Capture the cell that displays the provided text and extract its [X, Y] central coordinate. 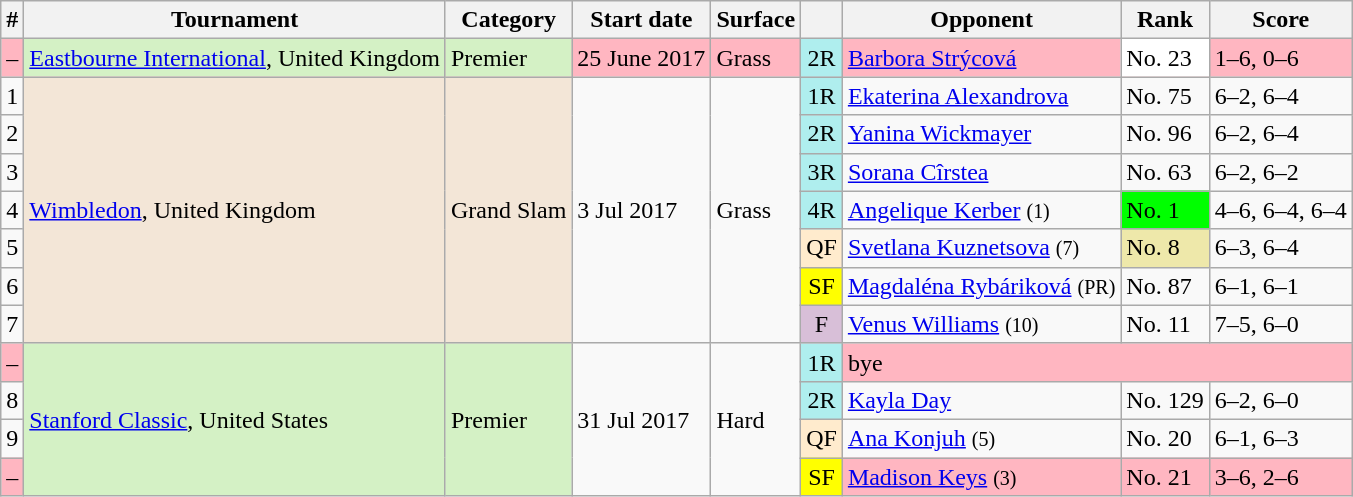
Rank [1165, 20]
No. 96 [1165, 134]
Eastbourne International, United Kingdom [235, 58]
Yanina Wickmayer [981, 134]
4R [822, 210]
No. 63 [1165, 172]
Grand Slam [508, 210]
Start date [642, 20]
25 June 2017 [642, 58]
No. 11 [1165, 324]
Svetlana Kuznetsova (7) [981, 248]
No. 23 [1165, 58]
Opponent [981, 20]
6–2, 6–2 [1280, 172]
F [822, 324]
No. 1 [1165, 210]
3 [12, 172]
3R [822, 172]
6 [12, 286]
6–2, 6–0 [1280, 400]
Barbora Strýcová [981, 58]
No. 20 [1165, 438]
Hard [756, 419]
1–6, 0–6 [1280, 58]
Venus Williams (10) [981, 324]
Ana Konjuh (5) [981, 438]
Tournament [235, 20]
8 [12, 400]
Madison Keys (3) [981, 477]
3 Jul 2017 [642, 210]
1 [12, 96]
No. 21 [1165, 477]
bye [1097, 362]
9 [12, 438]
6–1, 6–3 [1280, 438]
No. 129 [1165, 400]
Stanford Classic, United States [235, 419]
Kayla Day [981, 400]
7 [12, 324]
Score [1280, 20]
31 Jul 2017 [642, 419]
3–6, 2–6 [1280, 477]
7–5, 6–0 [1280, 324]
6–3, 6–4 [1280, 248]
5 [12, 248]
No. 87 [1165, 286]
No. 75 [1165, 96]
4–6, 6–4, 6–4 [1280, 210]
Category [508, 20]
Ekaterina Alexandrova [981, 96]
2 [12, 134]
Angelique Kerber (1) [981, 210]
6–1, 6–1 [1280, 286]
4 [12, 210]
Sorana Cîrstea [981, 172]
Surface [756, 20]
No. 8 [1165, 248]
Wimbledon, United Kingdom [235, 210]
# [12, 20]
Magdaléna Rybáriková (PR) [981, 286]
